Extract the [X, Y] coordinate from the center of the cell holding the provided text.  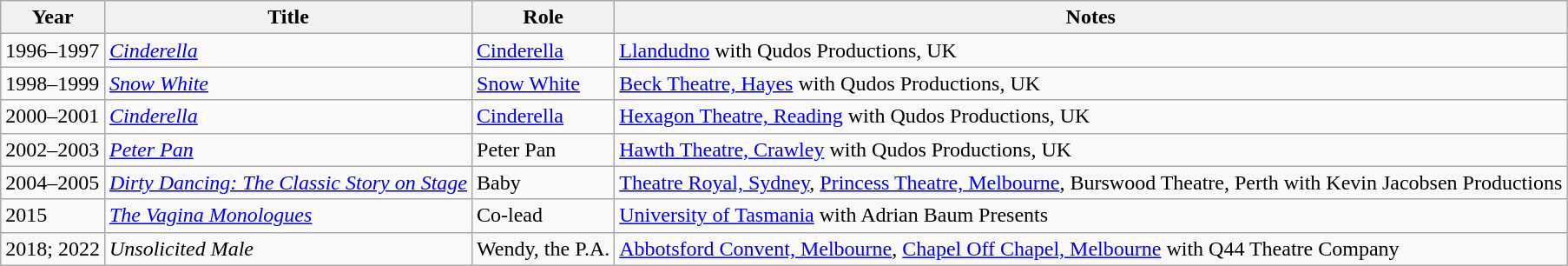
Title [288, 17]
Co-lead [544, 216]
Year [53, 17]
2004–2005 [53, 183]
1998–1999 [53, 83]
Theatre Royal, Sydney, Princess Theatre, Melbourne, Burswood Theatre, Perth with Kevin Jacobsen Productions [1090, 183]
Dirty Dancing: The Classic Story on Stage [288, 183]
Llandudno with Qudos Productions, UK [1090, 50]
The Vagina Monologues [288, 216]
2000–2001 [53, 116]
Baby [544, 183]
Beck Theatre, Hayes with Qudos Productions, UK [1090, 83]
2002–2003 [53, 150]
Hexagon Theatre, Reading with Qudos Productions, UK [1090, 116]
2015 [53, 216]
Role [544, 17]
Wendy, the P.A. [544, 249]
Hawth Theatre, Crawley with Qudos Productions, UK [1090, 150]
University of Tasmania with Adrian Baum Presents [1090, 216]
Notes [1090, 17]
Unsolicited Male [288, 249]
Abbotsford Convent, Melbourne, Chapel Off Chapel, Melbourne with Q44 Theatre Company [1090, 249]
2018; 2022 [53, 249]
1996–1997 [53, 50]
